From the cell containing the given text, extract its center point as (X, Y) coordinate. 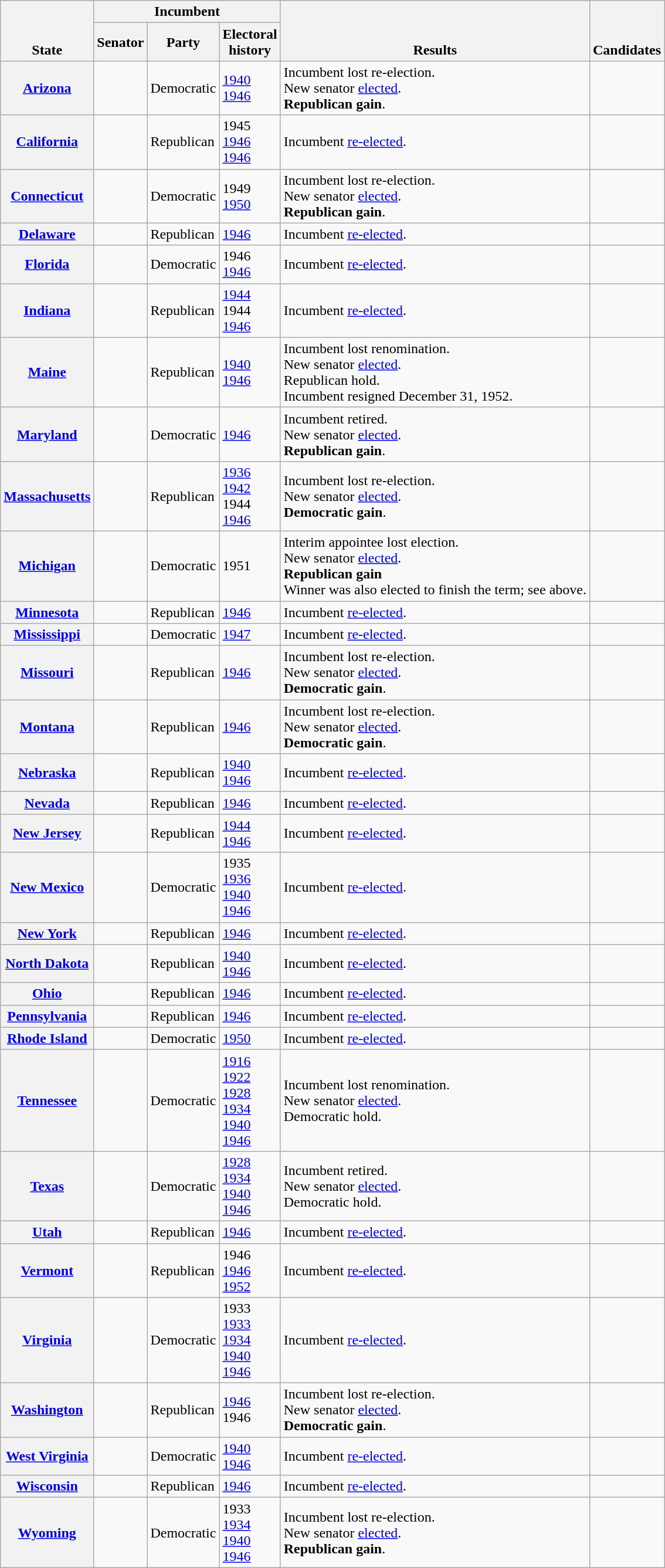
Virginia (47, 1340)
Incumbent (187, 12)
Candidates (626, 31)
Missouri (47, 673)
1944 1944 1946 (250, 310)
1946 1946 1952 (250, 1271)
New York (47, 933)
Senator (121, 42)
Rhode Island (47, 1038)
Montana (47, 727)
Massachusetts (47, 496)
Minnesota (47, 612)
Utah (47, 1232)
Wyoming (47, 1532)
Texas (47, 1186)
West Virginia (47, 1456)
Party (183, 42)
Results (435, 31)
Florida (47, 264)
1950 (250, 1038)
191619221928193419401946 (250, 1100)
1935 1936 19401946 (250, 887)
1949 1950 (250, 196)
1947 (250, 635)
1933 1933 193419401946 (250, 1340)
North Dakota (47, 963)
Ohio (47, 994)
Nevada (47, 803)
1945 1946 1946 (250, 142)
Washington (47, 1410)
California (47, 142)
Incumbent retired.New senator elected.Republican gain. (435, 434)
Maine (47, 372)
19461946 (250, 1410)
1933 193419401946 (250, 1532)
Maryland (47, 434)
Arizona (47, 88)
Delaware (47, 234)
State (47, 31)
193619421944 1946 (250, 496)
Interim appointee lost election.New senator elected.Republican gainWinner was also elected to finish the term; see above. (435, 565)
Michigan (47, 565)
Connecticut (47, 196)
New Mexico (47, 887)
Electoralhistory (250, 42)
Vermont (47, 1271)
1928193419401946 (250, 1186)
Pennsylvania (47, 1016)
Incumbent retired.New senator elected.Democratic hold. (435, 1186)
Indiana (47, 310)
Incumbent lost renomination.New senator elected.Republican hold.Incumbent resigned December 31, 1952. (435, 372)
1946 1946 (250, 264)
Wisconsin (47, 1486)
Mississippi (47, 635)
Tennessee (47, 1100)
Incumbent lost renomination.New senator elected.Democratic hold. (435, 1100)
1951 (250, 565)
Nebraska (47, 773)
1944 1946 (250, 833)
New Jersey (47, 833)
